Search for the cell housing the specified text and yield its [x, y] center coordinate. 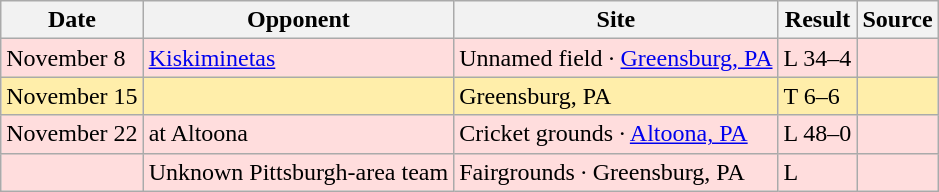
Opponent [298, 20]
Fairgrounds · Greensburg, PA [616, 172]
Site [616, 20]
Source [898, 20]
Kiskiminetas [298, 58]
November 22 [72, 134]
Unknown Pittsburgh-area team [298, 172]
T 6–6 [818, 96]
Greensburg, PA [616, 96]
L 34–4 [818, 58]
Result [818, 20]
L [818, 172]
Unnamed field · Greensburg, PA [616, 58]
L 48–0 [818, 134]
November 8 [72, 58]
November 15 [72, 96]
Date [72, 20]
at Altoona [298, 134]
Cricket grounds · Altoona, PA [616, 134]
